Identify which cell holds the provided text, then report its (x, y) central coordinate. 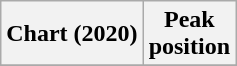
Peakposition (189, 34)
Chart (2020) (72, 34)
